Return the [X, Y] coordinate for the center point of the cell that contains the specified text.  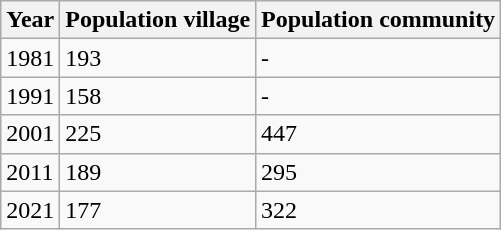
295 [378, 172]
2011 [30, 172]
177 [158, 210]
1981 [30, 58]
322 [378, 210]
225 [158, 134]
Population village [158, 20]
1991 [30, 96]
189 [158, 172]
2021 [30, 210]
158 [158, 96]
2001 [30, 134]
Population community [378, 20]
Year [30, 20]
193 [158, 58]
447 [378, 134]
